From the cell containing the given text, extract its center point as [X, Y] coordinate. 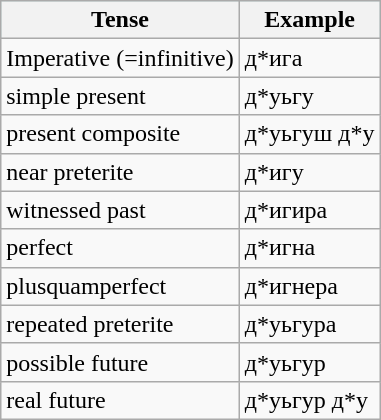
д*уьгура [310, 324]
д*уьгу [310, 96]
д*уьгур д*у [310, 400]
д*уьгур [310, 362]
near preterite [120, 172]
Imperative (=infinitive) [120, 58]
possible future [120, 362]
д*игу [310, 172]
Example [310, 20]
perfect [120, 248]
д*уьгуш д*у [310, 134]
simple present [120, 96]
д*ига [310, 58]
real future [120, 400]
д*игна [310, 248]
plusquamperfect [120, 286]
witnessed past [120, 210]
present composite [120, 134]
Tense [120, 20]
repeated preterite [120, 324]
д*игнера [310, 286]
д*игира [310, 210]
